Detect which cell encompasses the target text, then output its [X, Y] center coordinate. 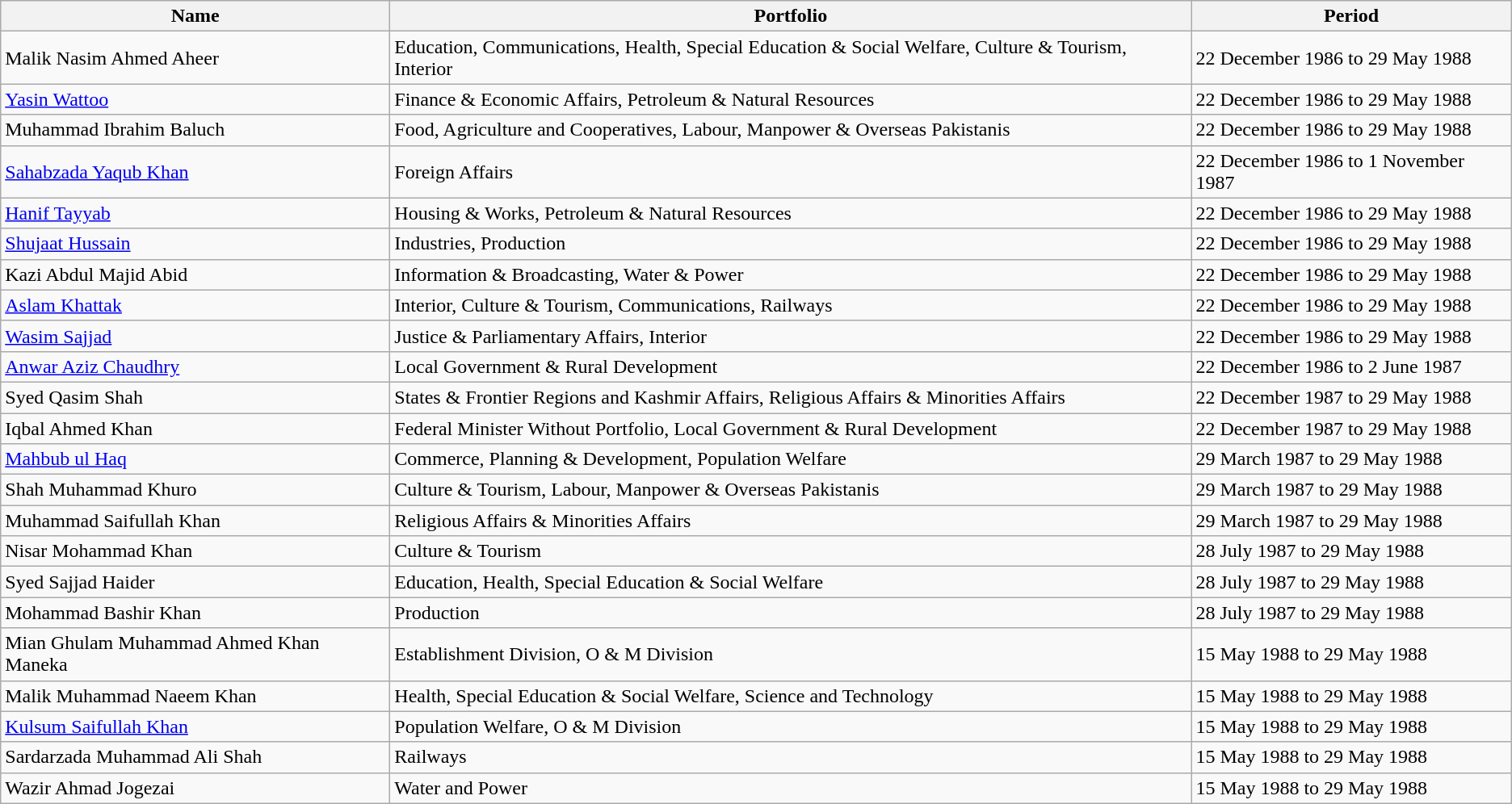
Production [791, 613]
Mohammad Bashir Khan [195, 613]
Portfolio [791, 16]
Iqbal Ahmed Khan [195, 429]
Health, Special Education & Social Welfare, Science and Technology [791, 696]
Muhammad Ibrahim Baluch [195, 130]
Yasin Wattoo [195, 99]
Anwar Aziz Chaudhry [195, 366]
Kulsum Saifullah Khan [195, 727]
Shujaat Hussain [195, 244]
Malik Muhammad Naeem Khan [195, 696]
Housing & Works, Petroleum & Natural Resources [791, 213]
Federal Minister Without Portfolio, Local Government & Rural Development [791, 429]
Mahbub ul Haq [195, 459]
Period [1351, 16]
Foreign Affairs [791, 171]
Religious Affairs & Minorities Affairs [791, 521]
Commerce, Planning & Development, Population Welfare [791, 459]
Education, Communications, Health, Special Education & Social Welfare, Culture & Tourism, Interior [791, 58]
Wazir Ahmad Jogezai [195, 788]
Food, Agriculture and Cooperatives, Labour, Manpower & Overseas Pakistanis [791, 130]
Industries, Production [791, 244]
Sardarzada Muhammad Ali Shah [195, 757]
Railways [791, 757]
Information & Broadcasting, Water & Power [791, 274]
Mian Ghulam Muhammad Ahmed Khan Maneka [195, 654]
Interior, Culture & Tourism, Communications, Railways [791, 305]
Finance & Economic Affairs, Petroleum & Natural Resources [791, 99]
Nisar Mohammad Khan [195, 551]
Name [195, 16]
Wasim Sajjad [195, 336]
Aslam Khattak [195, 305]
Population Welfare, O & M Division [791, 727]
Water and Power [791, 788]
Culture & Tourism, Labour, Manpower & Overseas Pakistanis [791, 490]
22 December 1986 to 1 November 1987 [1351, 171]
Syed Qasim Shah [195, 397]
22 December 1986 to 2 June 1987 [1351, 366]
Culture & Tourism [791, 551]
Justice & Parliamentary Affairs, Interior [791, 336]
Education, Health, Special Education & Social Welfare [791, 582]
Establishment Division, O & M Division [791, 654]
States & Frontier Regions and Kashmir Affairs, Religious Affairs & Minorities Affairs [791, 397]
Muhammad Saifullah Khan [195, 521]
Local Government & Rural Development [791, 366]
Hanif Tayyab [195, 213]
Sahabzada Yaqub Khan [195, 171]
Shah Muhammad Khuro [195, 490]
Kazi Abdul Majid Abid [195, 274]
Malik Nasim Ahmed Aheer [195, 58]
Syed Sajjad Haider [195, 582]
